Determine the [X, Y] coordinate at the center of the cell enclosing the given text.  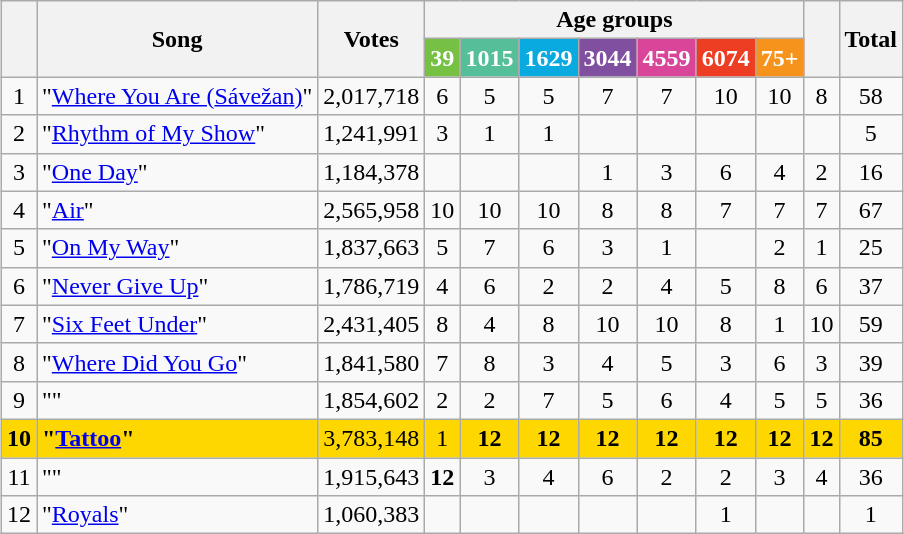
25 [871, 248]
2,565,958 [372, 210]
3,783,148 [372, 438]
1629 [548, 58]
Age groups [614, 20]
"Where You Are (Sávežan)" [176, 96]
Votes [372, 39]
1,837,663 [372, 248]
"One Day" [176, 172]
75+ [780, 58]
"Rhythm of My Show" [176, 134]
1015 [490, 58]
1,184,378 [372, 172]
3044 [608, 58]
"Where Did You Go" [176, 362]
2,431,405 [372, 324]
9 [18, 400]
Total [871, 39]
11 [18, 477]
1,786,719 [372, 286]
1,841,580 [372, 362]
Song [176, 39]
"Never Give Up" [176, 286]
"Tattoo" [176, 438]
"Air" [176, 210]
"On My Way" [176, 248]
1,854,602 [372, 400]
37 [871, 286]
16 [871, 172]
59 [871, 324]
"Six Feet Under" [176, 324]
67 [871, 210]
1,241,991 [372, 134]
1,060,383 [372, 515]
"Royals" [176, 515]
85 [871, 438]
6074 [726, 58]
1,915,643 [372, 477]
2,017,718 [372, 96]
58 [871, 96]
4559 [666, 58]
